For the text-containing cell, return its midpoint in [X, Y] coordinate format. 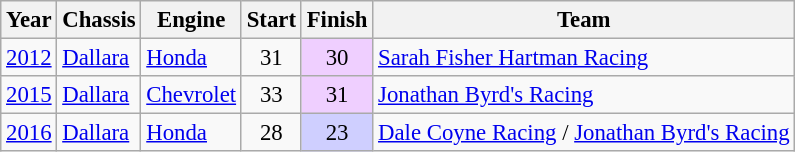
2012 [29, 58]
Team [584, 20]
Finish [336, 20]
33 [271, 95]
2016 [29, 133]
Year [29, 20]
28 [271, 133]
Chevrolet [191, 95]
Jonathan Byrd's Racing [584, 95]
30 [336, 58]
Engine [191, 20]
Dale Coyne Racing / Jonathan Byrd's Racing [584, 133]
Chassis [99, 20]
Start [271, 20]
2015 [29, 95]
Sarah Fisher Hartman Racing [584, 58]
23 [336, 133]
